For the text-containing cell, return its midpoint in [x, y] coordinate format. 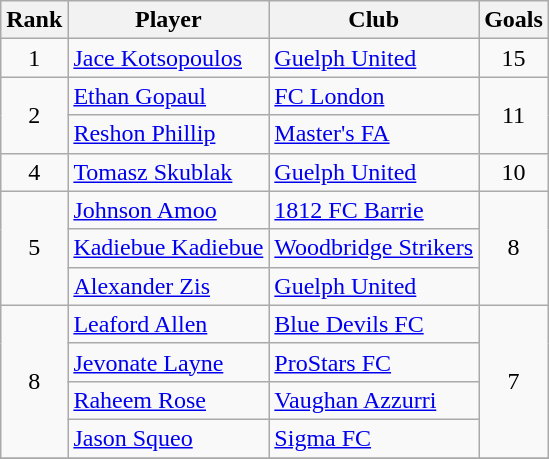
Blue Devils FC [374, 324]
7 [514, 381]
15 [514, 58]
1 [34, 58]
5 [34, 248]
Tomasz Skublak [168, 172]
Reshon Phillip [168, 134]
Master's FA [374, 134]
ProStars FC [374, 362]
Club [374, 20]
Woodbridge Strikers [374, 248]
Leaford Allen [168, 324]
FC London [374, 96]
Goals [514, 20]
Vaughan Azzurri [374, 400]
Johnson Amoo [168, 210]
Alexander Zis [168, 286]
10 [514, 172]
Sigma FC [374, 438]
11 [514, 115]
Kadiebue Kadiebue [168, 248]
2 [34, 115]
4 [34, 172]
Ethan Gopaul [168, 96]
Raheem Rose [168, 400]
Rank [34, 20]
1812 FC Barrie [374, 210]
Jason Squeo [168, 438]
Jace Kotsopoulos [168, 58]
Player [168, 20]
Jevonate Layne [168, 362]
